Output the [X, Y] coordinate of the center of the cell containing the given text.  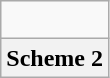
Scheme 2 [55, 58]
